Pinpoint the cell where the given text exists, returning its (x, y) midpoint coordinate. 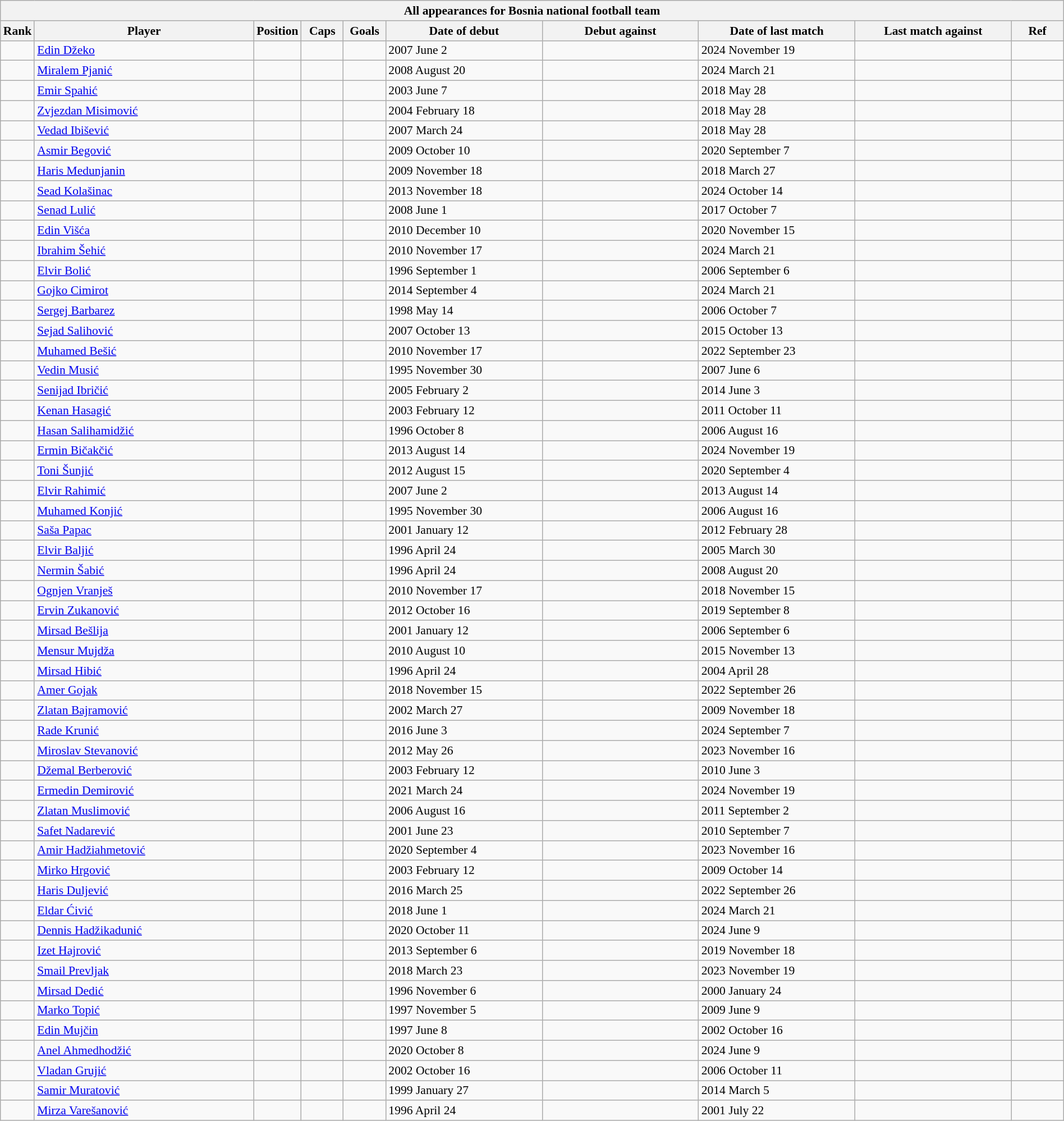
Ognjen Vranješ (144, 591)
2014 September 4 (464, 291)
Mirza Varešanović (144, 1111)
2009 October 14 (777, 871)
Debut against (620, 31)
Elvir Bolić (144, 271)
2007 June 6 (777, 370)
1998 May 14 (464, 311)
Izet Hajrović (144, 951)
Mensur Mujdža (144, 651)
Eldar Ćivić (144, 910)
Ermedin Demirović (144, 791)
Mirsad Bešlija (144, 631)
2001 July 22 (777, 1111)
Mirsad Dedić (144, 991)
Last match against (933, 31)
Ermin Bičakčić (144, 451)
2010 June 3 (777, 771)
2018 March 27 (777, 171)
2002 March 27 (464, 711)
2018 June 1 (464, 910)
Rank (18, 31)
2014 March 5 (777, 1091)
Kenan Hasagić (144, 411)
Date of last match (777, 31)
Toni Šunjić (144, 471)
2006 October 7 (777, 311)
Hasan Salihamidžić (144, 431)
2024 September 7 (777, 731)
Dennis Hadžikadunić (144, 931)
2014 June 3 (777, 391)
2019 September 8 (777, 611)
2016 March 25 (464, 891)
Haris Duljević (144, 891)
Position (277, 31)
2013 September 6 (464, 951)
2015 November 13 (777, 651)
Zvjezdan Misimović (144, 111)
Goals (365, 31)
Anel Ahmedhodžić (144, 1051)
Ref (1037, 31)
Miroslav Stevanović (144, 751)
2020 October 11 (464, 931)
2023 November 19 (777, 971)
1999 January 27 (464, 1091)
2019 November 18 (777, 951)
2005 February 2 (464, 391)
2003 June 7 (464, 91)
2012 February 28 (777, 530)
Emir Spahić (144, 91)
All appearances for Bosnia national football team (532, 11)
Sead Kolašinac (144, 191)
2016 June 3 (464, 731)
Sejad Salihović (144, 331)
2005 March 30 (777, 551)
2011 October 11 (777, 411)
Date of debut (464, 31)
Amer Gojak (144, 690)
2012 May 26 (464, 751)
2006 October 11 (777, 1070)
Ibrahim Šehić (144, 251)
2000 January 24 (777, 991)
Haris Medunjanin (144, 171)
2010 September 7 (777, 831)
Zlatan Muslimović (144, 811)
1996 November 6 (464, 991)
Mirsad Hibić (144, 671)
1996 October 8 (464, 431)
Vedin Musić (144, 370)
Mirko Hrgović (144, 871)
1997 November 5 (464, 1010)
Senijad Ibričić (144, 391)
Edin Mujčin (144, 1031)
Asmir Begović (144, 151)
1997 June 8 (464, 1031)
2004 February 18 (464, 111)
2010 August 10 (464, 651)
2007 October 13 (464, 331)
2017 October 7 (777, 211)
Vladan Grujić (144, 1070)
Smail Prevljak (144, 971)
2001 June 23 (464, 831)
Amir Hadžiahmetović (144, 850)
Džemal Berberović (144, 771)
2004 April 28 (777, 671)
Muhamed Konjić (144, 511)
Nermin Šabić (144, 571)
2008 June 1 (464, 211)
Elvir Baljić (144, 551)
Zlatan Bajramović (144, 711)
2010 December 10 (464, 231)
2009 October 10 (464, 151)
Muhamed Bešić (144, 351)
1996 September 1 (464, 271)
2020 September 7 (777, 151)
Edin Džeko (144, 51)
2007 March 24 (464, 131)
2012 October 16 (464, 611)
Safet Nadarević (144, 831)
2024 October 14 (777, 191)
Ervin Zukanović (144, 611)
Elvir Rahimić (144, 491)
Player (144, 31)
2013 November 18 (464, 191)
Saša Papac (144, 530)
Sergej Barbarez (144, 311)
2022 September 23 (777, 351)
2021 March 24 (464, 791)
Marko Topić (144, 1010)
Samir Muratović (144, 1091)
2020 October 8 (464, 1051)
2018 March 23 (464, 971)
2020 November 15 (777, 231)
2015 October 13 (777, 331)
Miralem Pjanić (144, 71)
Rade Krunić (144, 731)
Vedad Ibišević (144, 131)
Edin Višća (144, 231)
2012 August 15 (464, 471)
Caps (322, 31)
2009 June 9 (777, 1010)
Senad Lulić (144, 211)
Gojko Cimirot (144, 291)
2011 September 2 (777, 811)
